Identify which cell holds the provided text, then report its [X, Y] central coordinate. 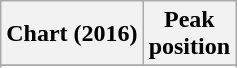
Peak position [189, 34]
Chart (2016) [72, 34]
